Detect which cell encompasses the target text, then output its [X, Y] center coordinate. 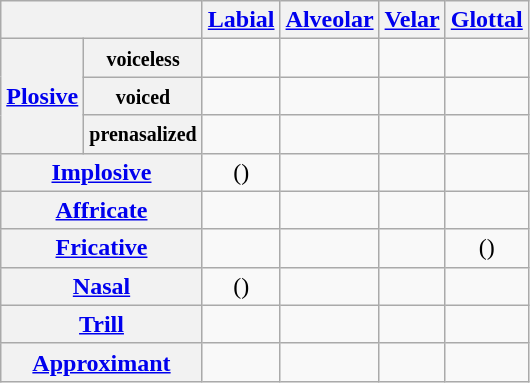
Trill [102, 324]
Labial [241, 20]
Nasal [102, 286]
voiceless [143, 58]
Implosive [102, 172]
prenasalized [143, 134]
Approximant [102, 362]
voiced [143, 96]
Plosive [42, 96]
Velar [412, 20]
Alveolar [330, 20]
Fricative [102, 248]
Glottal [486, 20]
Affricate [102, 210]
